Scan for the cell matching the given text and deliver its [X, Y] coordinate at center. 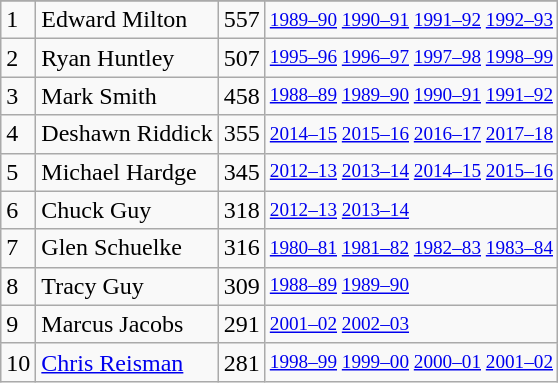
2001–02 2002–03 [411, 324]
1988–89 1989–90 1990–91 1991–92 [411, 96]
281 [242, 362]
2012–13 2013–14 2014–15 2015–16 [411, 172]
Glen Schuelke [127, 248]
Ryan Huntley [127, 58]
Marcus Jacobs [127, 324]
Chuck Guy [127, 210]
1998–99 1999–00 2000–01 2001–02 [411, 362]
345 [242, 172]
5 [18, 172]
1995–96 1996–97 1997–98 1998–99 [411, 58]
Mark Smith [127, 96]
Edward Milton [127, 20]
355 [242, 134]
1980–81 1981–82 1982–83 1983–84 [411, 248]
318 [242, 210]
Chris Reisman [127, 362]
Deshawn Riddick [127, 134]
10 [18, 362]
1989–90 1990–91 1991–92 1992–93 [411, 20]
7 [18, 248]
3 [18, 96]
2 [18, 58]
1988–89 1989–90 [411, 286]
9 [18, 324]
316 [242, 248]
2012–13 2013–14 [411, 210]
309 [242, 286]
2014–15 2015–16 2016–17 2017–18 [411, 134]
8 [18, 286]
557 [242, 20]
507 [242, 58]
4 [18, 134]
Tracy Guy [127, 286]
6 [18, 210]
Michael Hardge [127, 172]
291 [242, 324]
1 [18, 20]
458 [242, 96]
